Provide the [X, Y] coordinate of the cell's center where the given text is located.  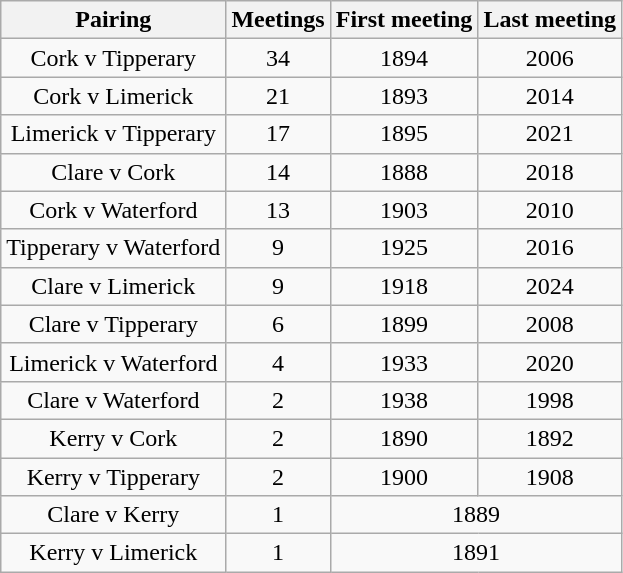
1893 [404, 96]
1908 [550, 477]
2016 [550, 248]
2010 [550, 210]
Clare v Tipperary [114, 324]
Cork v Waterford [114, 210]
Kerry v Cork [114, 438]
Clare v Limerick [114, 286]
Cork v Tipperary [114, 58]
1890 [404, 438]
Limerick v Tipperary [114, 134]
Cork v Limerick [114, 96]
1918 [404, 286]
1903 [404, 210]
Clare v Cork [114, 172]
1900 [404, 477]
2006 [550, 58]
Limerick v Waterford [114, 362]
Kerry v Tipperary [114, 477]
2008 [550, 324]
Clare v Waterford [114, 400]
4 [278, 362]
1891 [476, 553]
Meetings [278, 20]
1938 [404, 400]
2014 [550, 96]
Pairing [114, 20]
6 [278, 324]
1925 [404, 248]
First meeting [404, 20]
13 [278, 210]
21 [278, 96]
Kerry v Limerick [114, 553]
2021 [550, 134]
1888 [404, 172]
Tipperary v Waterford [114, 248]
1933 [404, 362]
1895 [404, 134]
1899 [404, 324]
17 [278, 134]
14 [278, 172]
2018 [550, 172]
2024 [550, 286]
1894 [404, 58]
Last meeting [550, 20]
1892 [550, 438]
2020 [550, 362]
1889 [476, 515]
Clare v Kerry [114, 515]
1998 [550, 400]
34 [278, 58]
